Extract the (X, Y) coordinate from the center of the cell holding the provided text.  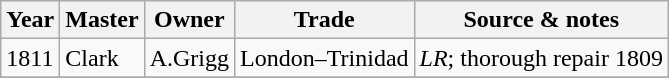
Trade (325, 20)
Clark (102, 58)
Source & notes (541, 20)
Master (102, 20)
Owner (189, 20)
A.Grigg (189, 58)
LR; thorough repair 1809 (541, 58)
Year (30, 20)
London–Trinidad (325, 58)
1811 (30, 58)
